Provide the [X, Y] coordinate of the cell's center where the given text is located.  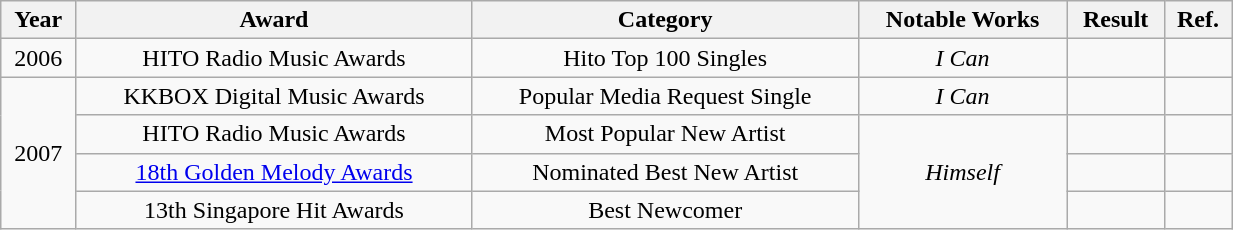
Year [38, 20]
2006 [38, 58]
KKBOX Digital Music Awards [274, 96]
Ref. [1198, 20]
Nominated Best New Artist [665, 172]
Category [665, 20]
Best Newcomer [665, 210]
18th Golden Melody Awards [274, 172]
Result [1116, 20]
Popular Media Request Single [665, 96]
Himself [962, 172]
Notable Works [962, 20]
Most Popular New Artist [665, 134]
Hito Top 100 Singles [665, 58]
2007 [38, 153]
13th Singapore Hit Awards [274, 210]
Award [274, 20]
